For the text-containing cell, return its midpoint in [X, Y] coordinate format. 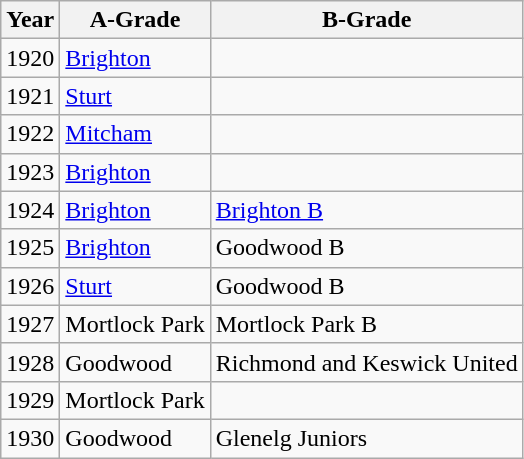
Mitcham [135, 134]
1920 [30, 58]
1923 [30, 172]
A-Grade [135, 20]
B-Grade [366, 20]
1930 [30, 438]
1928 [30, 362]
1922 [30, 134]
1924 [30, 210]
Year [30, 20]
1929 [30, 400]
1926 [30, 286]
Glenelg Juniors [366, 438]
Brighton B [366, 210]
1921 [30, 96]
Mortlock Park B [366, 324]
Richmond and Keswick United [366, 362]
1925 [30, 248]
1927 [30, 324]
